Capture the cell that displays the provided text and extract its [X, Y] central coordinate. 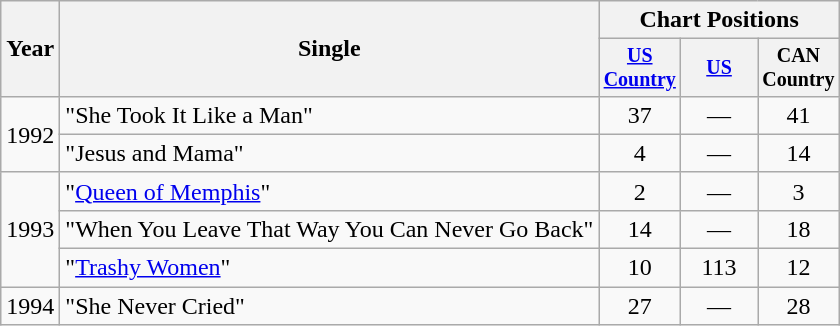
10 [640, 268]
41 [799, 115]
3 [799, 191]
Chart Positions [719, 20]
12 [799, 268]
1994 [30, 306]
1992 [30, 134]
113 [720, 268]
"When You Leave That Way You Can Never Go Back" [330, 229]
4 [640, 153]
2 [640, 191]
"Trashy Women" [330, 268]
18 [799, 229]
37 [640, 115]
Year [30, 49]
"Queen of Memphis" [330, 191]
27 [640, 306]
"Jesus and Mama" [330, 153]
"She Took It Like a Man" [330, 115]
1993 [30, 229]
28 [799, 306]
US [720, 68]
CAN Country [799, 68]
"She Never Cried" [330, 306]
US Country [640, 68]
Single [330, 49]
